Return the [x, y] coordinate for the center point of the cell that contains the specified text.  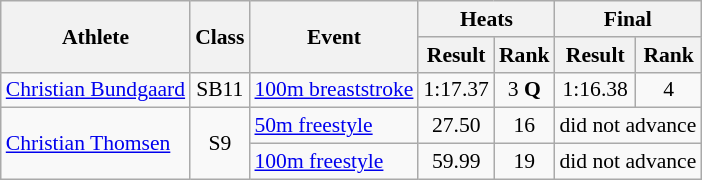
100m breaststroke [334, 90]
59.99 [456, 162]
19 [524, 162]
27.50 [456, 126]
SB11 [220, 90]
16 [524, 126]
1:16.38 [594, 90]
Final [628, 19]
Class [220, 36]
3 Q [524, 90]
1:17.37 [456, 90]
S9 [220, 144]
4 [668, 90]
Christian Bundgaard [96, 90]
Event [334, 36]
Christian Thomsen [96, 144]
Athlete [96, 36]
Heats [486, 19]
50m freestyle [334, 126]
100m freestyle [334, 162]
